Determine the (x, y) coordinate at the center of the cell enclosing the given text.  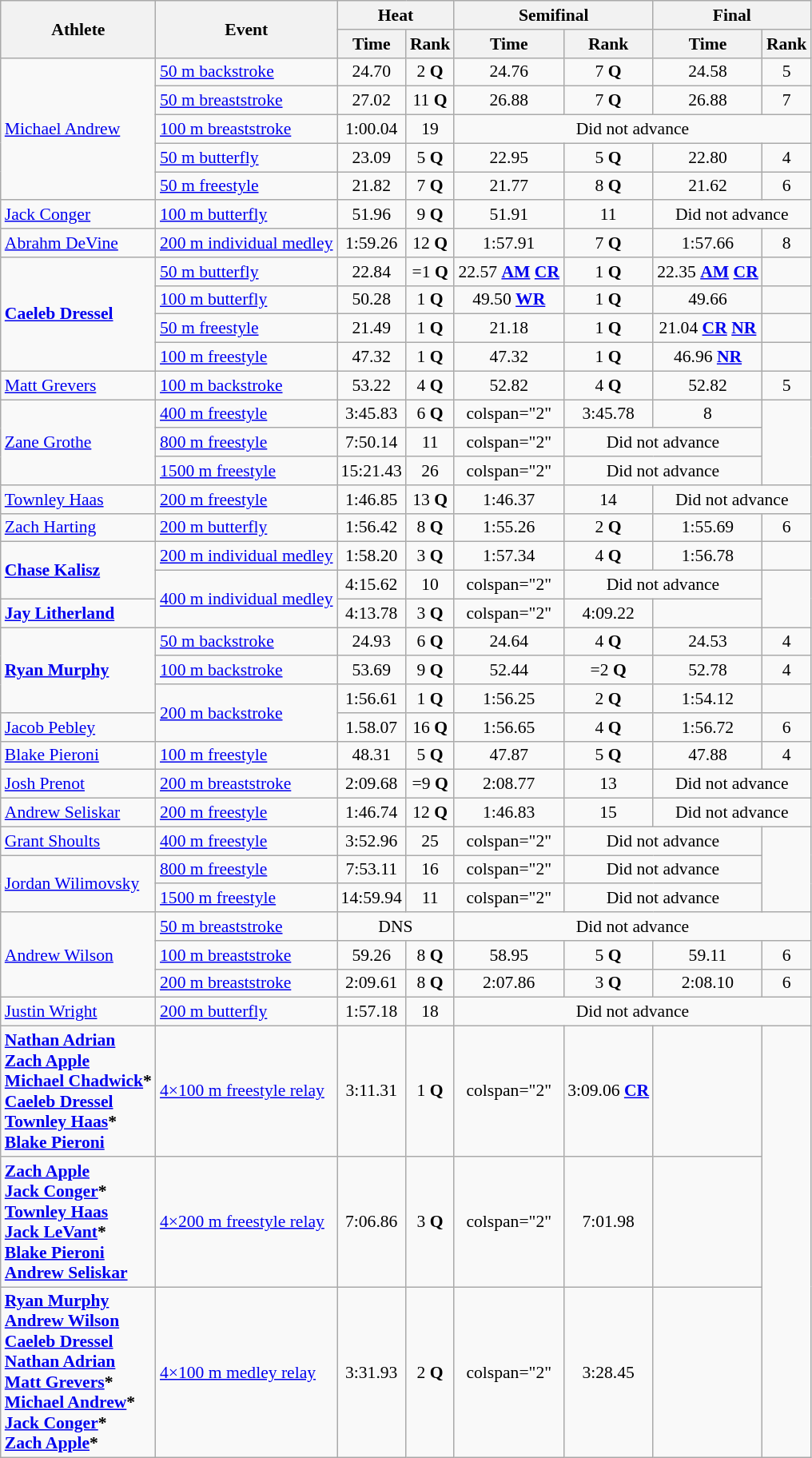
21.49 (372, 329)
1:56.61 (372, 699)
25 (430, 841)
Zach AppleJack Conger*Townley HaasJack LeVant*Blake PieroniAndrew Seliskar (78, 1221)
Blake Pieroni (78, 755)
Abrahm DeVine (78, 243)
7 (786, 101)
1:57.66 (708, 243)
59.11 (708, 955)
21.04 CR NR (708, 329)
1:56.72 (708, 727)
Matt Grevers (78, 385)
Final (732, 15)
1:46.74 (372, 813)
24.58 (708, 72)
15 (608, 813)
48.31 (372, 755)
Zach Harting (78, 528)
21.62 (708, 186)
1:54.12 (708, 699)
7:53.11 (372, 870)
19 (430, 129)
Andrew Wilson (78, 954)
13 Q (430, 500)
1:57.34 (508, 556)
Josh Prenot (78, 784)
Heat (396, 15)
1:57.91 (508, 243)
14 (608, 500)
Ryan MurphyAndrew WilsonCaeleb DresselNathan AdrianMatt Grevers*Michael Andrew*Jack Conger*Zach Apple* (78, 1372)
1:46.37 (508, 500)
7:01.98 (608, 1221)
4×200 m freestyle relay (246, 1221)
3:45.78 (608, 414)
Michael Andrew (78, 129)
1.58.07 (372, 727)
2:09.61 (372, 983)
Athlete (78, 29)
24.53 (708, 642)
22.57 AM CR (508, 272)
51.96 (372, 215)
1:59.26 (372, 243)
49.50 WR (508, 300)
15:21.43 (372, 471)
2:08.77 (508, 784)
16 (430, 870)
26 (430, 471)
21.82 (372, 186)
1:56.25 (508, 699)
3:09.06 CR (608, 1092)
Semifinal (553, 15)
46.96 NR (708, 357)
53.22 (372, 385)
3:45.83 (372, 414)
50.28 (372, 300)
52.44 (508, 671)
59.26 (372, 955)
400 m individual medley (246, 600)
22.80 (708, 157)
1:46.83 (508, 813)
22.35 AM CR (708, 272)
1:56.42 (372, 528)
1:46.85 (372, 500)
27.02 (372, 101)
=1 Q (430, 272)
14:59.94 (372, 898)
7:06.86 (372, 1221)
21.18 (508, 329)
200 m backstroke (246, 713)
1:57.18 (372, 1012)
=9 Q (430, 784)
1:55.26 (508, 528)
1:00.04 (372, 129)
22.95 (508, 157)
Jordan Wilimovsky (78, 884)
3:11.31 (372, 1092)
10 (430, 585)
Andrew Seliskar (78, 813)
2:09.68 (372, 784)
24.76 (508, 72)
Nathan AdrianZach AppleMichael Chadwick*Caeleb DresselTownley Haas*Blake Pieroni (78, 1092)
3:52.96 (372, 841)
Justin Wright (78, 1012)
3:31.93 (372, 1372)
16 Q (430, 727)
49.66 (708, 300)
52.78 (708, 671)
Chase Kalisz (78, 571)
2:07.86 (508, 983)
Zane Grothe (78, 443)
Ryan Murphy (78, 670)
3:28.45 (608, 1372)
4:09.22 (608, 613)
Jack Conger (78, 215)
4×100 m freestyle relay (246, 1092)
23.09 (372, 157)
51.91 (508, 215)
22.84 (372, 272)
1:56.65 (508, 727)
7:50.14 (372, 443)
58.95 (508, 955)
Event (246, 29)
24.70 (372, 72)
4:15.62 (372, 585)
21.77 (508, 186)
1:58.20 (372, 556)
2:08.10 (708, 983)
11 Q (430, 101)
Caeleb Dressel (78, 314)
Townley Haas (78, 500)
1:55.69 (708, 528)
4:13.78 (372, 613)
24.64 (508, 642)
1:56.78 (708, 556)
Jacob Pebley (78, 727)
18 (430, 1012)
DNS (396, 926)
Jay Litherland (78, 613)
Grant Shoults (78, 841)
53.69 (372, 671)
47.87 (508, 755)
4×100 m medley relay (246, 1372)
47.88 (708, 755)
=2 Q (608, 671)
24.93 (372, 642)
13 (608, 784)
